Search for the cell housing the specified text and yield its (x, y) center coordinate. 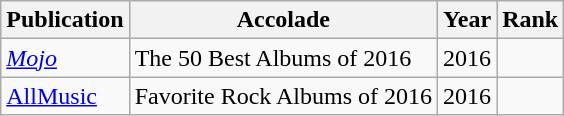
The 50 Best Albums of 2016 (283, 58)
Rank (530, 20)
AllMusic (65, 96)
Publication (65, 20)
Favorite Rock Albums of 2016 (283, 96)
Accolade (283, 20)
Year (468, 20)
Mojo (65, 58)
